Locate the cell with the specified text and output its (X, Y) center coordinate. 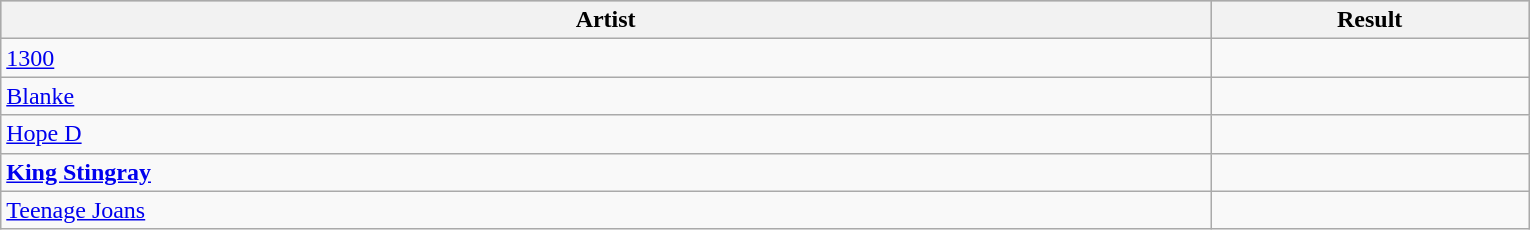
Hope D (606, 134)
Blanke (606, 96)
Result (1369, 20)
1300 (606, 58)
Artist (606, 20)
Teenage Joans (606, 210)
King Stingray (606, 172)
